Output the [x, y] coordinate of the center of the cell containing the given text.  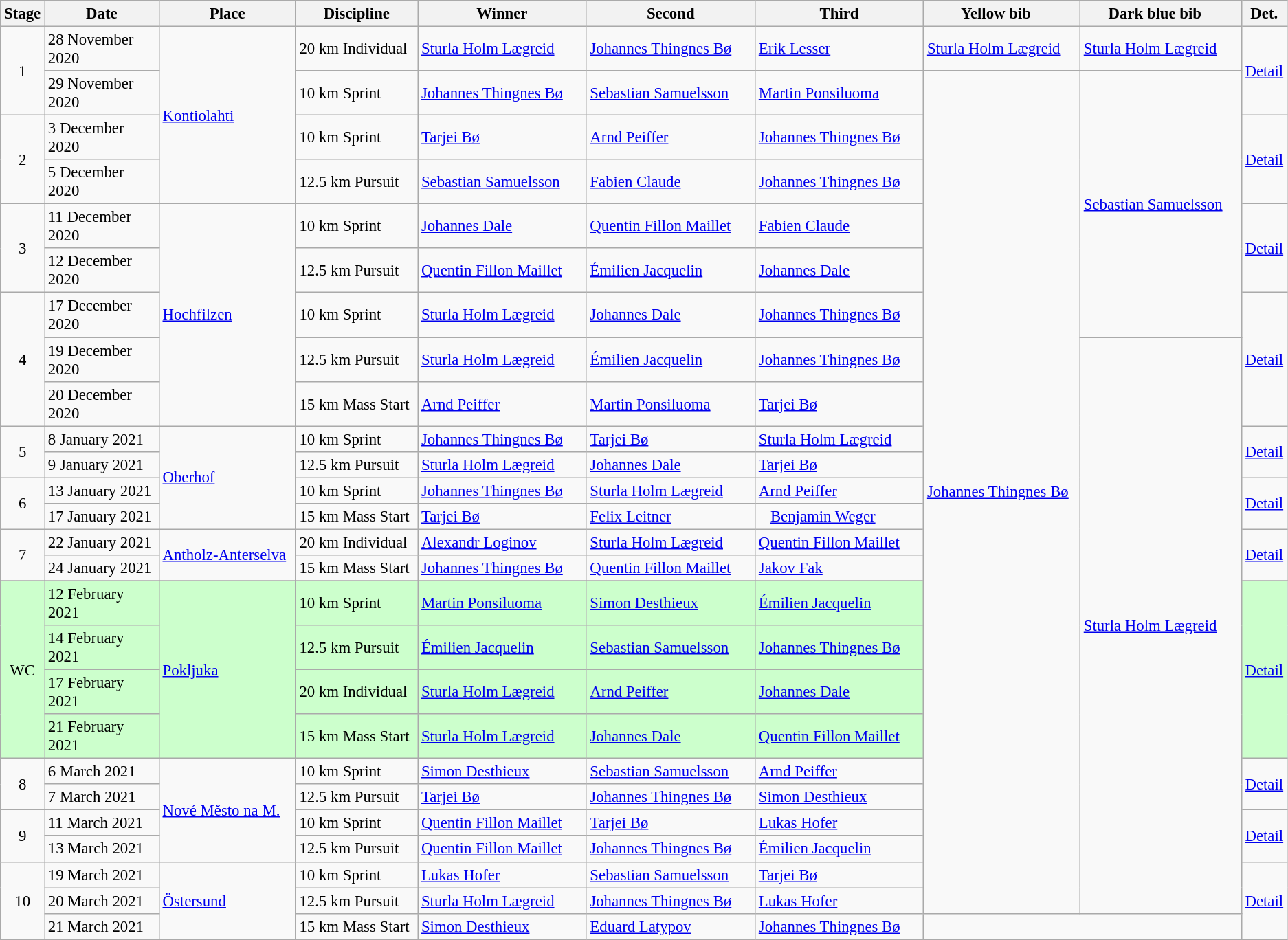
20 March 2021 [102, 901]
17 February 2021 [102, 693]
10 [23, 900]
12 December 2020 [102, 271]
Benjamin Weger [839, 517]
WC [23, 669]
11 March 2021 [102, 823]
19 March 2021 [102, 875]
13 March 2021 [102, 849]
Date [102, 14]
Place [227, 14]
6 [23, 503]
Det. [1264, 14]
29 November 2020 [102, 93]
8 January 2021 [102, 439]
12 February 2021 [102, 603]
Dark blue bib [1160, 14]
Kontiolahti [227, 115]
7 [23, 555]
Nové Město na M. [227, 810]
Yellow bib [1002, 14]
28 November 2020 [102, 49]
Pokljuka [227, 669]
21 March 2021 [102, 926]
Second [671, 14]
Antholz-Anterselva [227, 555]
Oberhof [227, 478]
Hochfilzen [227, 315]
6 March 2021 [102, 772]
Third [839, 14]
Jakov Fak [839, 568]
Winner [502, 14]
Stage [23, 14]
21 February 2021 [102, 737]
5 December 2020 [102, 181]
20 December 2020 [102, 404]
3 [23, 249]
Eduard Latypov [671, 926]
5 [23, 452]
24 January 2021 [102, 568]
14 February 2021 [102, 647]
8 [23, 785]
7 March 2021 [102, 797]
2 [23, 159]
11 December 2020 [102, 227]
3 December 2020 [102, 137]
Alexandr Loginov [502, 542]
13 January 2021 [102, 491]
Felix Leitner [671, 517]
9 [23, 836]
17 December 2020 [102, 315]
9 January 2021 [102, 465]
Discipline [356, 14]
19 December 2020 [102, 360]
Erik Lesser [839, 49]
Östersund [227, 900]
17 January 2021 [102, 517]
22 January 2021 [102, 542]
4 [23, 359]
1 [23, 71]
